Return the (X, Y) coordinate for the center point of the cell that contains the specified text.  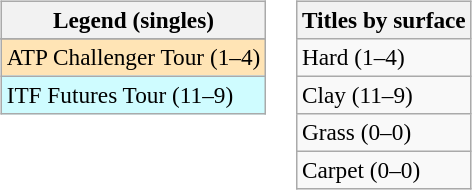
ATP Challenger Tour (1–4) (133, 57)
Hard (1–4) (384, 57)
Clay (11–9) (384, 95)
Carpet (0–0) (384, 171)
ITF Futures Tour (11–9) (133, 95)
Legend (singles) (133, 20)
Titles by surface (384, 20)
Grass (0–0) (384, 133)
